Extract the [x, y] coordinate from the center of the cell holding the provided text.  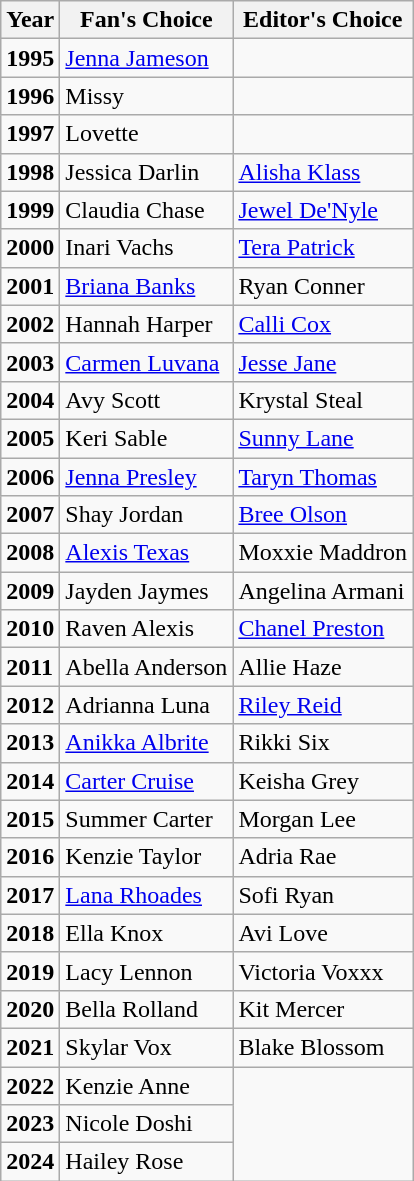
Jewel De'Nyle [323, 210]
Lovette [146, 134]
Adria Rae [323, 857]
2005 [30, 438]
2002 [30, 324]
Calli Cox [323, 324]
Kenzie Anne [146, 1085]
2016 [30, 857]
Hannah Harper [146, 324]
2004 [30, 400]
Keri Sable [146, 438]
Moxxie Maddron [323, 553]
2023 [30, 1124]
2019 [30, 971]
Skylar Vox [146, 1047]
2024 [30, 1162]
Kenzie Taylor [146, 857]
Victoria Voxxx [323, 971]
Lacy Lennon [146, 971]
1997 [30, 134]
2011 [30, 667]
Hailey Rose [146, 1162]
Carter Cruise [146, 781]
2017 [30, 895]
2014 [30, 781]
1998 [30, 172]
Bree Olson [323, 515]
Jessica Darlin [146, 172]
Year [30, 20]
Rikki Six [323, 743]
Jayden Jaymes [146, 591]
2009 [30, 591]
Avi Love [323, 933]
2012 [30, 705]
2015 [30, 819]
Abella Anderson [146, 667]
Claudia Chase [146, 210]
2007 [30, 515]
Adrianna Luna [146, 705]
Avy Scott [146, 400]
2003 [30, 362]
2018 [30, 933]
Tera Patrick [323, 248]
Inari Vachs [146, 248]
Alexis Texas [146, 553]
2022 [30, 1085]
Allie Haze [323, 667]
2006 [30, 477]
Ella Knox [146, 933]
Morgan Lee [323, 819]
Nicole Doshi [146, 1124]
Blake Blossom [323, 1047]
Taryn Thomas [323, 477]
1995 [30, 58]
Raven Alexis [146, 629]
2001 [30, 286]
Briana Banks [146, 286]
Fan's Choice [146, 20]
2008 [30, 553]
Bella Rolland [146, 1009]
2021 [30, 1047]
Ryan Conner [323, 286]
Jenna Jameson [146, 58]
2013 [30, 743]
Lana Rhoades [146, 895]
Summer Carter [146, 819]
1996 [30, 96]
2010 [30, 629]
Jesse Jane [323, 362]
Kit Mercer [323, 1009]
Anikka Albrite [146, 743]
Angelina Armani [323, 591]
Shay Jordan [146, 515]
Krystal Steal [323, 400]
Carmen Luvana [146, 362]
Alisha Klass [323, 172]
1999 [30, 210]
Keisha Grey [323, 781]
2000 [30, 248]
Missy [146, 96]
Jenna Presley [146, 477]
Sunny Lane [323, 438]
Chanel Preston [323, 629]
Editor's Choice [323, 20]
Riley Reid [323, 705]
Sofi Ryan [323, 895]
2020 [30, 1009]
